Search for the cell housing the specified text and yield its (x, y) center coordinate. 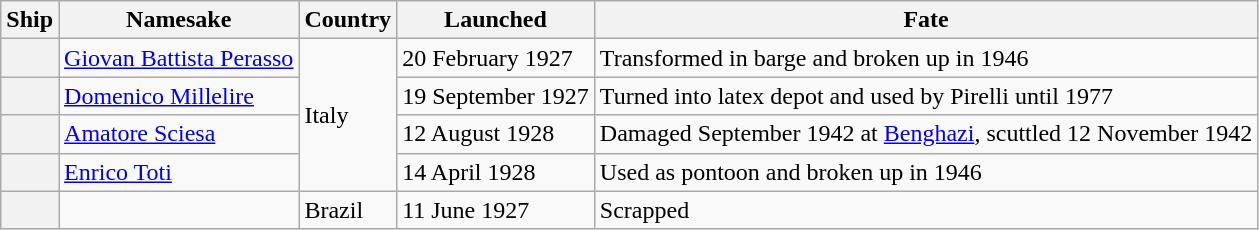
Domenico Millelire (179, 96)
Transformed in barge and broken up in 1946 (926, 58)
14 April 1928 (496, 172)
Country (348, 20)
Launched (496, 20)
Fate (926, 20)
20 February 1927 (496, 58)
Scrapped (926, 210)
Namesake (179, 20)
Damaged September 1942 at Benghazi, scuttled 12 November 1942 (926, 134)
Enrico Toti (179, 172)
Ship (30, 20)
Turned into latex depot and used by Pirelli until 1977 (926, 96)
Giovan Battista Perasso (179, 58)
Italy (348, 115)
Used as pontoon and broken up in 1946 (926, 172)
11 June 1927 (496, 210)
Brazil (348, 210)
Amatore Sciesa (179, 134)
19 September 1927 (496, 96)
12 August 1928 (496, 134)
